Identify which cell holds the provided text, then report its [X, Y] central coordinate. 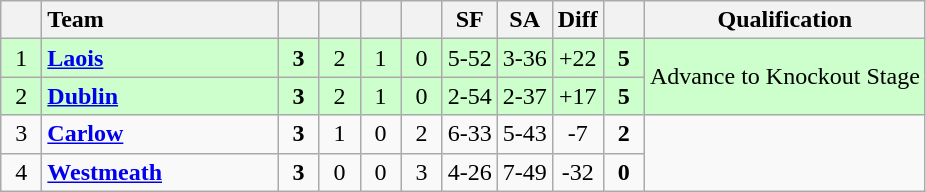
-32 [578, 172]
4 [22, 172]
4-26 [470, 172]
6-33 [470, 134]
Westmeath [160, 172]
3-36 [524, 58]
SF [470, 20]
Qualification [784, 20]
+22 [578, 58]
5-52 [470, 58]
Team [160, 20]
5-43 [524, 134]
Dublin [160, 96]
7-49 [524, 172]
-7 [578, 134]
2-54 [470, 96]
2-37 [524, 96]
Diff [578, 20]
Advance to Knockout Stage [784, 77]
SA [524, 20]
Laois [160, 58]
Carlow [160, 134]
+17 [578, 96]
